Scan for the cell matching the given text and deliver its (x, y) coordinate at center. 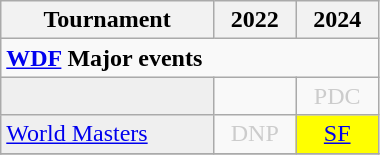
Tournament (108, 20)
World Masters (108, 134)
SF (337, 134)
2022 (255, 20)
PDC (337, 96)
WDF Major events (190, 58)
DNP (255, 134)
2024 (337, 20)
